Output the (X, Y) coordinate of the center of the cell containing the given text.  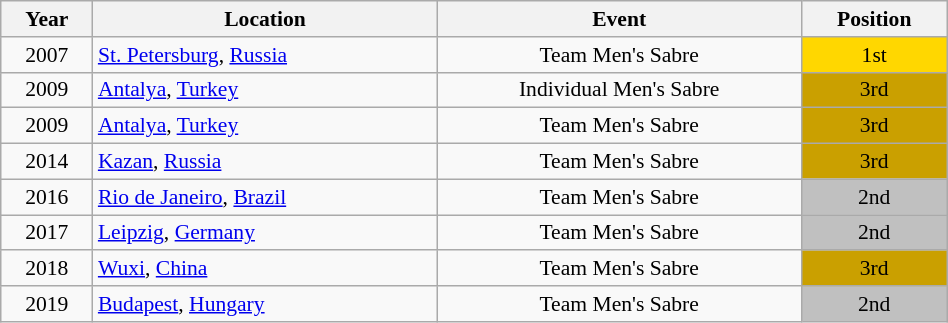
2016 (47, 197)
Rio de Janeiro, Brazil (265, 197)
1st (874, 55)
Budapest, Hungary (265, 304)
Kazan, Russia (265, 162)
2007 (47, 55)
Year (47, 19)
Position (874, 19)
Wuxi, China (265, 269)
2019 (47, 304)
Location (265, 19)
2018 (47, 269)
2014 (47, 162)
St. Petersburg, Russia (265, 55)
Leipzig, Germany (265, 233)
Event (619, 19)
2017 (47, 233)
Individual Men's Sabre (619, 90)
